Pinpoint the cell where the given text exists, returning its (x, y) midpoint coordinate. 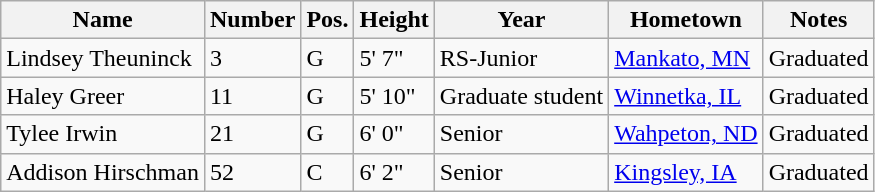
Graduate student (521, 96)
Height (394, 20)
Notes (818, 20)
Hometown (686, 20)
5' 7" (394, 58)
RS-Junior (521, 58)
6' 2" (394, 172)
Number (252, 20)
Winnetka, IL (686, 96)
3 (252, 58)
Wahpeton, ND (686, 134)
52 (252, 172)
Year (521, 20)
Tylee Irwin (103, 134)
6' 0" (394, 134)
21 (252, 134)
Haley Greer (103, 96)
Mankato, MN (686, 58)
Lindsey Theuninck (103, 58)
5' 10" (394, 96)
Addison Hirschman (103, 172)
Kingsley, IA (686, 172)
11 (252, 96)
Pos. (328, 20)
Name (103, 20)
C (328, 172)
